Search for the cell housing the specified text and yield its [X, Y] center coordinate. 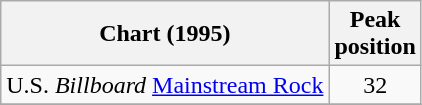
Chart (1995) [165, 34]
32 [375, 85]
U.S. Billboard Mainstream Rock [165, 85]
Peakposition [375, 34]
